Identify which cell holds the provided text, then report its (x, y) central coordinate. 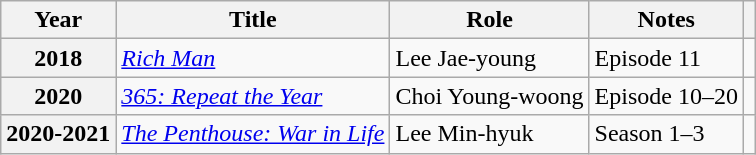
Role (490, 20)
Year (58, 20)
Title (253, 20)
Notes (666, 20)
Episode 11 (666, 58)
2020 (58, 96)
Rich Man (253, 58)
2018 (58, 58)
365: Repeat the Year (253, 96)
Episode 10–20 (666, 96)
The Penthouse: War in Life (253, 134)
Choi Young-woong (490, 96)
2020-2021 (58, 134)
Lee Jae-young (490, 58)
Lee Min-hyuk (490, 134)
Season 1–3 (666, 134)
